Capture the cell that displays the provided text and extract its [X, Y] central coordinate. 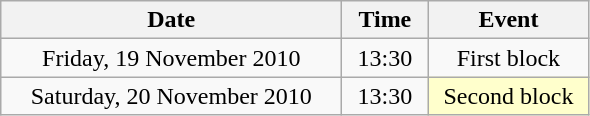
Saturday, 20 November 2010 [172, 96]
Event [508, 20]
Friday, 19 November 2010 [172, 58]
Date [172, 20]
First block [508, 58]
Time [385, 20]
Second block [508, 96]
